For the text-containing cell, return its midpoint in [X, Y] coordinate format. 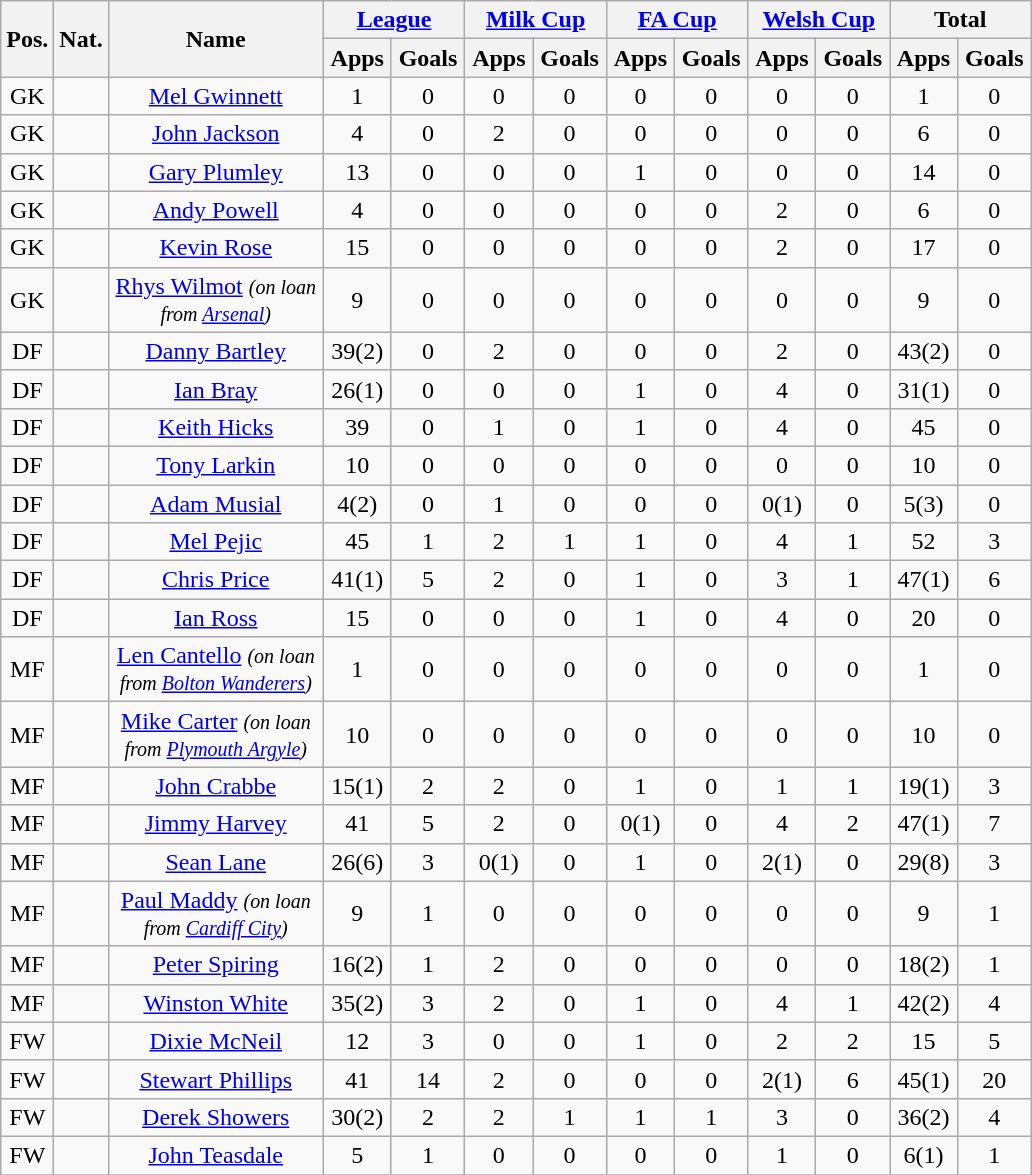
13 [357, 172]
Tony Larkin [216, 465]
Milk Cup [536, 20]
Winston White [216, 1003]
36(2) [924, 1117]
52 [924, 542]
26(6) [357, 862]
43(2) [924, 351]
31(1) [924, 389]
Ian Bray [216, 389]
35(2) [357, 1003]
Rhys Wilmot (on loan from Arsenal) [216, 300]
Gary Plumley [216, 172]
Ian Ross [216, 618]
7 [994, 824]
Welsh Cup [819, 20]
Jimmy Harvey [216, 824]
30(2) [357, 1117]
18(2) [924, 965]
17 [924, 248]
Danny Bartley [216, 351]
42(2) [924, 1003]
John Jackson [216, 134]
16(2) [357, 965]
Total [961, 20]
Mel Gwinnett [216, 96]
Stewart Phillips [216, 1079]
12 [357, 1041]
League [394, 20]
Nat. [81, 39]
John Crabbe [216, 786]
39(2) [357, 351]
41(1) [357, 580]
15(1) [357, 786]
29(8) [924, 862]
Name [216, 39]
39 [357, 427]
Pos. [28, 39]
Kevin Rose [216, 248]
Mel Pejic [216, 542]
Chris Price [216, 580]
Peter Spiring [216, 965]
Adam Musial [216, 503]
Keith Hicks [216, 427]
John Teasdale [216, 1155]
Sean Lane [216, 862]
19(1) [924, 786]
26(1) [357, 389]
6(1) [924, 1155]
Dixie McNeil [216, 1041]
5(3) [924, 503]
Len Cantello (on loan from Bolton Wanderers) [216, 670]
Andy Powell [216, 210]
Mike Carter (on loan from Plymouth Argyle) [216, 734]
Paul Maddy (on loan from Cardiff City) [216, 914]
45(1) [924, 1079]
FA Cup [677, 20]
Derek Showers [216, 1117]
4(2) [357, 503]
